Pinpoint the cell where the given text exists, returning its (x, y) midpoint coordinate. 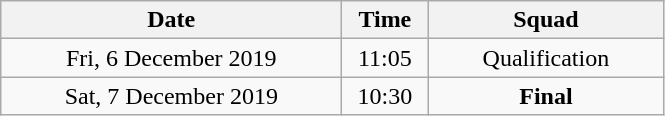
Time (385, 20)
Sat, 7 December 2019 (172, 96)
Date (172, 20)
Final (546, 96)
Squad (546, 20)
11:05 (385, 58)
10:30 (385, 96)
Qualification (546, 58)
Fri, 6 December 2019 (172, 58)
